Identify which cell holds the provided text, then report its [X, Y] central coordinate. 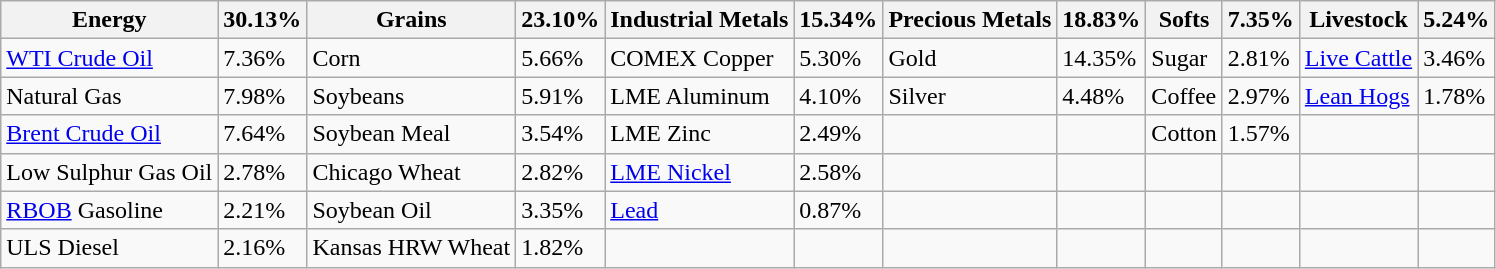
LME Aluminum [700, 96]
1.78% [1456, 96]
Soybeans [412, 96]
Low Sulphur Gas Oil [110, 172]
2.49% [838, 134]
1.57% [1260, 134]
2.81% [1260, 58]
30.13% [262, 20]
RBOB Gasoline [110, 210]
Corn [412, 58]
Soybean Oil [412, 210]
Softs [1184, 20]
Chicago Wheat [412, 172]
7.64% [262, 134]
Livestock [1358, 20]
Kansas HRW Wheat [412, 248]
Sugar [1184, 58]
5.30% [838, 58]
15.34% [838, 20]
14.35% [1102, 58]
Natural Gas [110, 96]
3.46% [1456, 58]
LME Zinc [700, 134]
2.82% [560, 172]
Gold [970, 58]
Grains [412, 20]
2.21% [262, 210]
4.10% [838, 96]
LME Nickel [700, 172]
0.87% [838, 210]
2.16% [262, 248]
5.91% [560, 96]
Energy [110, 20]
2.78% [262, 172]
1.82% [560, 248]
Lead [700, 210]
3.54% [560, 134]
23.10% [560, 20]
7.35% [1260, 20]
3.35% [560, 210]
Precious Metals [970, 20]
Cotton [1184, 134]
Silver [970, 96]
ULS Diesel [110, 248]
18.83% [1102, 20]
7.36% [262, 58]
4.48% [1102, 96]
COMEX Copper [700, 58]
Lean Hogs [1358, 96]
5.24% [1456, 20]
Brent Crude Oil [110, 134]
7.98% [262, 96]
WTI Crude Oil [110, 58]
Industrial Metals [700, 20]
Soybean Meal [412, 134]
Coffee [1184, 96]
2.58% [838, 172]
2.97% [1260, 96]
Live Cattle [1358, 58]
5.66% [560, 58]
